Provide the (x, y) coordinate of the cell's center where the given text is located.  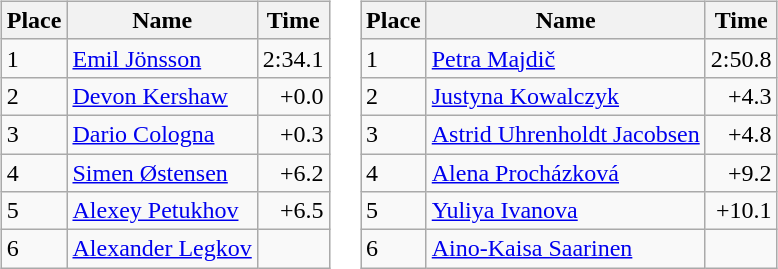
Astrid Uhrenholdt Jacobsen (566, 134)
+4.8 (741, 134)
2:50.8 (741, 58)
+0.0 (293, 96)
Emil Jönsson (162, 58)
+4.3 (741, 96)
Alexander Legkov (162, 249)
+6.5 (293, 211)
Simen Østensen (162, 173)
2:34.1 (293, 58)
Alexey Petukhov (162, 211)
Dario Cologna (162, 134)
+10.1 (741, 211)
Alena Procházková (566, 173)
Devon Kershaw (162, 96)
Justyna Kowalczyk (566, 96)
Yuliya Ivanova (566, 211)
+9.2 (741, 173)
+0.3 (293, 134)
Petra Majdič (566, 58)
Aino-Kaisa Saarinen (566, 249)
+6.2 (293, 173)
